Search for the cell housing the specified text and yield its (X, Y) center coordinate. 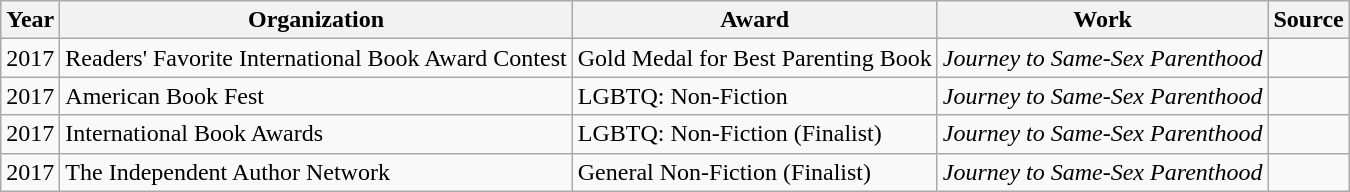
Work (1102, 20)
LGBTQ: Non-Fiction (Finalist) (754, 134)
Year (30, 20)
International Book Awards (316, 134)
Award (754, 20)
Gold Medal for Best Parenting Book (754, 58)
General Non-Fiction (Finalist) (754, 172)
American Book Fest (316, 96)
LGBTQ: Non-Fiction (754, 96)
The Independent Author Network (316, 172)
Source (1308, 20)
Readers' Favorite International Book Award Contest (316, 58)
Organization (316, 20)
